Find where the given text appears and provide that cell's center as (X, Y) coordinate. 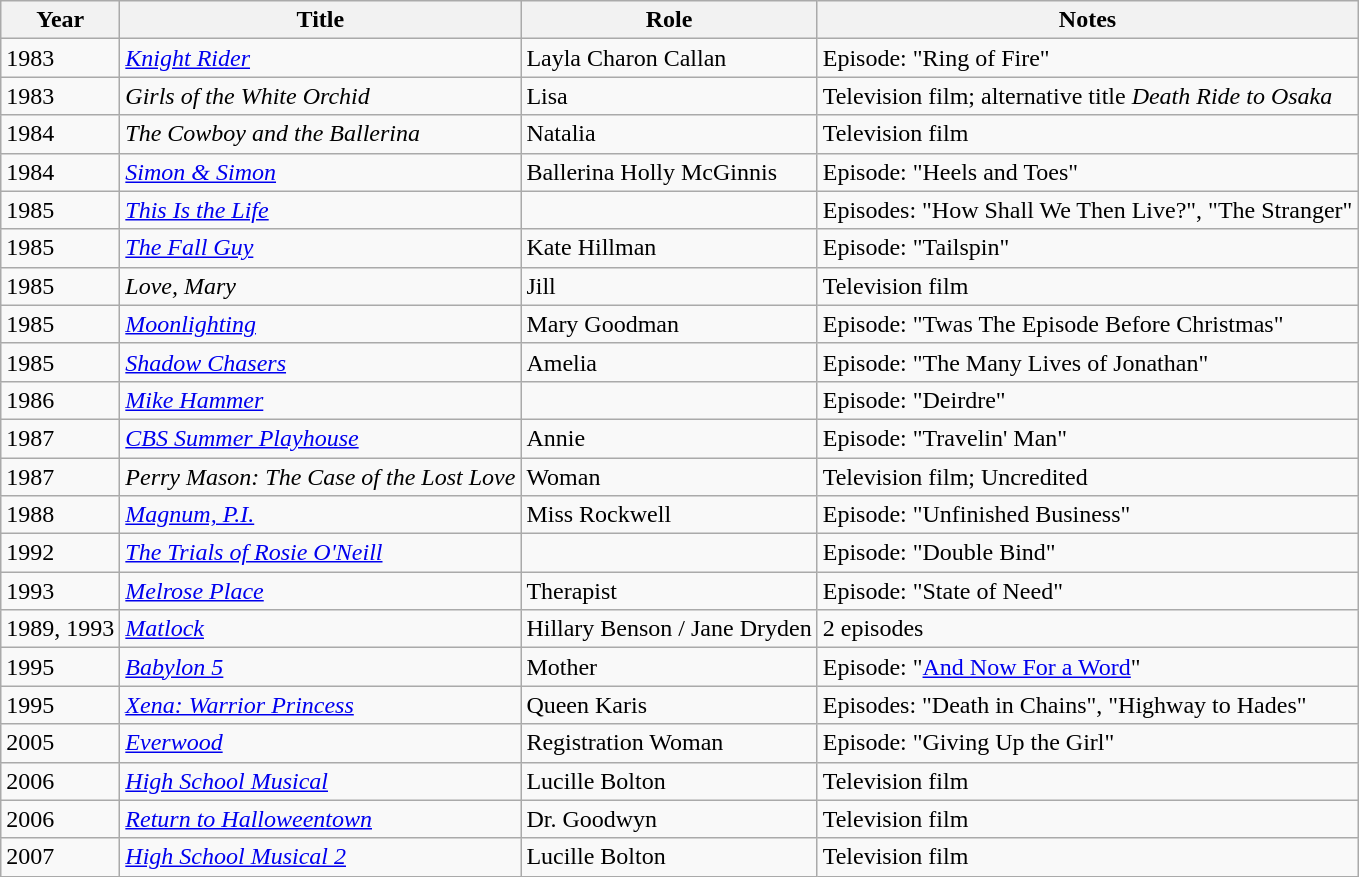
Kate Hillman (669, 248)
Knight Rider (320, 58)
2 episodes (1088, 629)
Moonlighting (320, 324)
1992 (60, 553)
Xena: Warrior Princess (320, 705)
Dr. Goodwyn (669, 819)
1989, 1993 (60, 629)
Layla Charon Callan (669, 58)
CBS Summer Playhouse (320, 438)
Miss Rockwell (669, 515)
Amelia (669, 362)
1993 (60, 591)
Role (669, 20)
Year (60, 20)
Love, Mary (320, 286)
Magnum, P.I. (320, 515)
Episodes: "How Shall We Then Live?", "The Stranger" (1088, 210)
The Fall Guy (320, 248)
Episode: "Travelin' Man" (1088, 438)
Natalia (669, 134)
Hillary Benson / Jane Dryden (669, 629)
Girls of the White Orchid (320, 96)
High School Musical 2 (320, 857)
1986 (60, 400)
This Is the Life (320, 210)
1988 (60, 515)
Episode: "Giving Up the Girl" (1088, 743)
Ballerina Holly McGinnis (669, 172)
Episode: "The Many Lives of Jonathan" (1088, 362)
Jill (669, 286)
High School Musical (320, 781)
Television film; alternative title Death Ride to Osaka (1088, 96)
Episode: "Double Bind" (1088, 553)
Episode: "Tailspin" (1088, 248)
Annie (669, 438)
Woman (669, 477)
Therapist (669, 591)
Episode: "Heels and Toes" (1088, 172)
Return to Halloweentown (320, 819)
Episode: "Ring of Fire" (1088, 58)
Melrose Place (320, 591)
Matlock (320, 629)
Perry Mason: The Case of the Lost Love (320, 477)
Episode: "Deirdre" (1088, 400)
Television film; Uncredited (1088, 477)
Babylon 5 (320, 667)
Mike Hammer (320, 400)
Everwood (320, 743)
2005 (60, 743)
Mary Goodman (669, 324)
Shadow Chasers (320, 362)
Notes (1088, 20)
Simon & Simon (320, 172)
Episode: "Unfinished Business" (1088, 515)
Lisa (669, 96)
Episode: "Twas The Episode Before Christmas" (1088, 324)
Title (320, 20)
The Trials of Rosie O'Neill (320, 553)
2007 (60, 857)
Mother (669, 667)
Episode: "And Now For a Word" (1088, 667)
Registration Woman (669, 743)
Episode: "State of Need" (1088, 591)
The Cowboy and the Ballerina (320, 134)
Queen Karis (669, 705)
Episodes: "Death in Chains", "Highway to Hades" (1088, 705)
